Search for the cell housing the specified text and yield its (x, y) center coordinate. 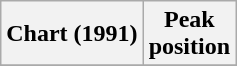
Peak position (189, 34)
Chart (1991) (72, 34)
